Locate the cell with the specified text and output its (x, y) center coordinate. 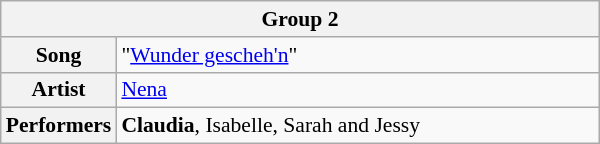
Artist (59, 90)
Claudia, Isabelle, Sarah and Jessy (358, 126)
Song (59, 55)
Nena (358, 90)
Performers (59, 126)
"Wunder gescheh'n" (358, 55)
Group 2 (300, 19)
